For the text-containing cell, return its midpoint in [x, y] coordinate format. 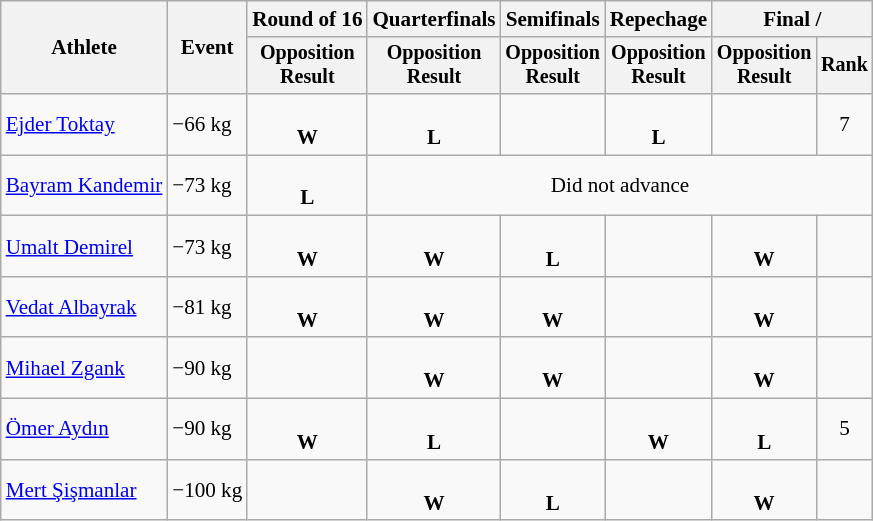
Mihael Zgank [84, 368]
Final / [792, 18]
Mert Şişmanlar [84, 490]
−66 kg [207, 124]
Event [207, 48]
Repechage [658, 18]
Semifinals [553, 18]
−100 kg [207, 490]
5 [844, 428]
Quarterfinals [434, 18]
Vedat Albayrak [84, 308]
Athlete [84, 48]
7 [844, 124]
Rank [844, 65]
Bayram Kandemir [84, 186]
Round of 16 [307, 18]
Did not advance [620, 186]
Ejder Toktay [84, 124]
Umalt Demirel [84, 246]
Ömer Aydın [84, 428]
−81 kg [207, 308]
